Scan for the cell matching the given text and deliver its (x, y) coordinate at center. 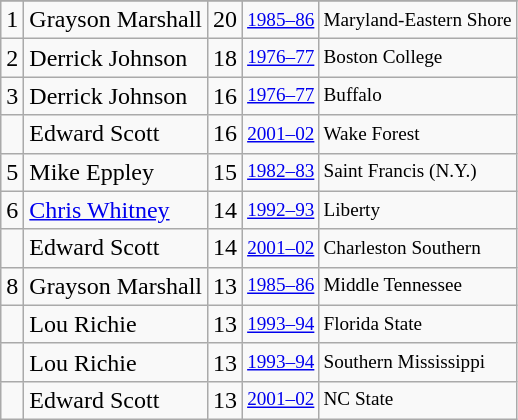
Chris Whitney (116, 210)
Florida State (418, 324)
Charleston Southern (418, 248)
Liberty (418, 210)
Mike Eppley (116, 172)
Saint Francis (N.Y.) (418, 172)
3 (12, 96)
Middle Tennessee (418, 286)
Southern Mississippi (418, 362)
2 (12, 58)
Wake Forest (418, 134)
Maryland-Eastern Shore (418, 20)
1992–93 (281, 210)
Buffalo (418, 96)
18 (226, 58)
20 (226, 20)
1 (12, 20)
8 (12, 286)
1982–83 (281, 172)
6 (12, 210)
5 (12, 172)
15 (226, 172)
NC State (418, 400)
Boston College (418, 58)
